For the text-containing cell, return its midpoint in (X, Y) coordinate format. 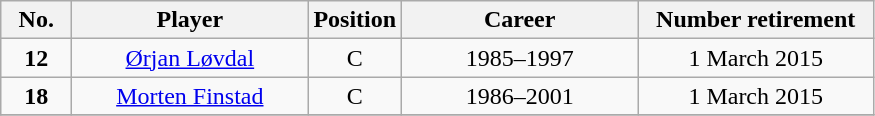
1985–1997 (520, 58)
Player (190, 20)
Morten Finstad (190, 96)
Position (355, 20)
18 (36, 96)
Ørjan Løvdal (190, 58)
1986–2001 (520, 96)
Number retirement (756, 20)
No. (36, 20)
Career (520, 20)
12 (36, 58)
